Determine the (x, y) coordinate at the center of the cell enclosing the given text.  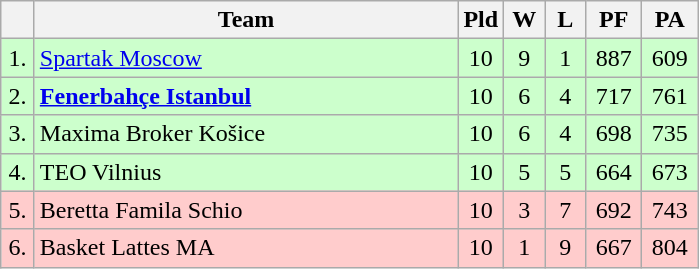
Pld (481, 20)
667 (614, 248)
717 (614, 96)
L (566, 20)
Spartak Moscow (246, 58)
Beretta Famila Schio (246, 210)
5. (18, 210)
7 (566, 210)
692 (614, 210)
609 (670, 58)
PA (670, 20)
Basket Lattes MA (246, 248)
887 (614, 58)
673 (670, 172)
2. (18, 96)
761 (670, 96)
TEO Vilnius (246, 172)
Fenerbahçe Istanbul (246, 96)
W (524, 20)
3 (524, 210)
6. (18, 248)
1. (18, 58)
743 (670, 210)
4. (18, 172)
PF (614, 20)
804 (670, 248)
664 (614, 172)
3. (18, 134)
698 (614, 134)
Team (246, 20)
Maxima Broker Košice (246, 134)
735 (670, 134)
